Pinpoint the cell where the given text exists, returning its [X, Y] midpoint coordinate. 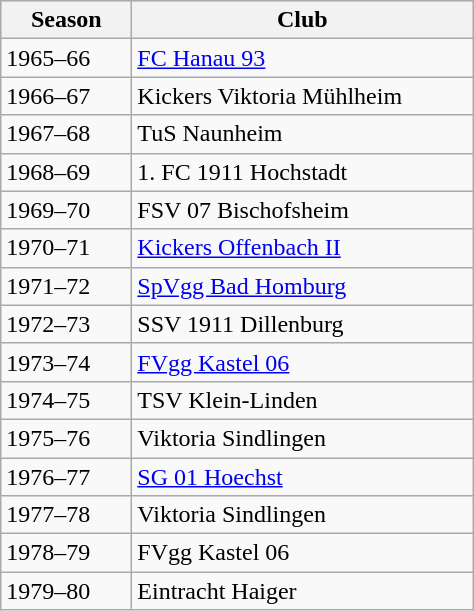
Eintracht Haiger [302, 591]
1. FC 1911 Hochstadt [302, 172]
1971–72 [66, 286]
1965–66 [66, 58]
Kickers Offenbach II [302, 248]
1975–76 [66, 438]
1969–70 [66, 210]
1967–68 [66, 134]
SpVgg Bad Homburg [302, 286]
1977–78 [66, 515]
1976–77 [66, 477]
1966–67 [66, 96]
Kickers Viktoria Mühlheim [302, 96]
1973–74 [66, 362]
FC Hanau 93 [302, 58]
1978–79 [66, 553]
1972–73 [66, 324]
TuS Naunheim [302, 134]
1968–69 [66, 172]
SG 01 Hoechst [302, 477]
TSV Klein-Linden [302, 400]
1970–71 [66, 248]
Club [302, 20]
Season [66, 20]
FSV 07 Bischofsheim [302, 210]
1974–75 [66, 400]
SSV 1911 Dillenburg [302, 324]
1979–80 [66, 591]
